Detect which cell encompasses the target text, then output its [x, y] center coordinate. 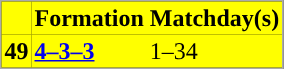
Formation [90, 18]
4–3–3 [90, 50]
1–34 [214, 50]
Matchday(s) [214, 18]
49 [17, 50]
